Return the [x, y] coordinate for the center point of the cell that contains the specified text.  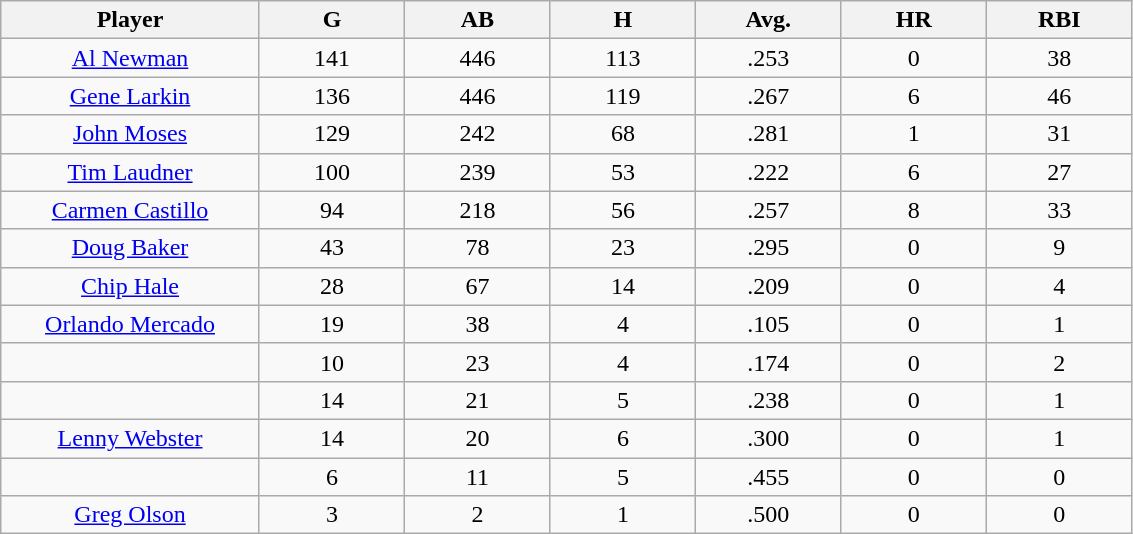
9 [1059, 248]
Carmen Castillo [130, 210]
.222 [768, 172]
.500 [768, 515]
20 [478, 438]
94 [332, 210]
Doug Baker [130, 248]
56 [622, 210]
.300 [768, 438]
Orlando Mercado [130, 324]
21 [478, 400]
28 [332, 286]
8 [914, 210]
43 [332, 248]
10 [332, 362]
HR [914, 20]
John Moses [130, 134]
239 [478, 172]
19 [332, 324]
27 [1059, 172]
33 [1059, 210]
.238 [768, 400]
68 [622, 134]
.295 [768, 248]
Tim Laudner [130, 172]
.267 [768, 96]
Greg Olson [130, 515]
AB [478, 20]
119 [622, 96]
.281 [768, 134]
Al Newman [130, 58]
H [622, 20]
Lenny Webster [130, 438]
31 [1059, 134]
RBI [1059, 20]
.209 [768, 286]
11 [478, 477]
G [332, 20]
.455 [768, 477]
100 [332, 172]
78 [478, 248]
Player [130, 20]
136 [332, 96]
Avg. [768, 20]
67 [478, 286]
.174 [768, 362]
46 [1059, 96]
218 [478, 210]
.257 [768, 210]
.253 [768, 58]
Gene Larkin [130, 96]
Chip Hale [130, 286]
3 [332, 515]
129 [332, 134]
.105 [768, 324]
53 [622, 172]
113 [622, 58]
242 [478, 134]
141 [332, 58]
